Detect which cell encompasses the target text, then output its [X, Y] center coordinate. 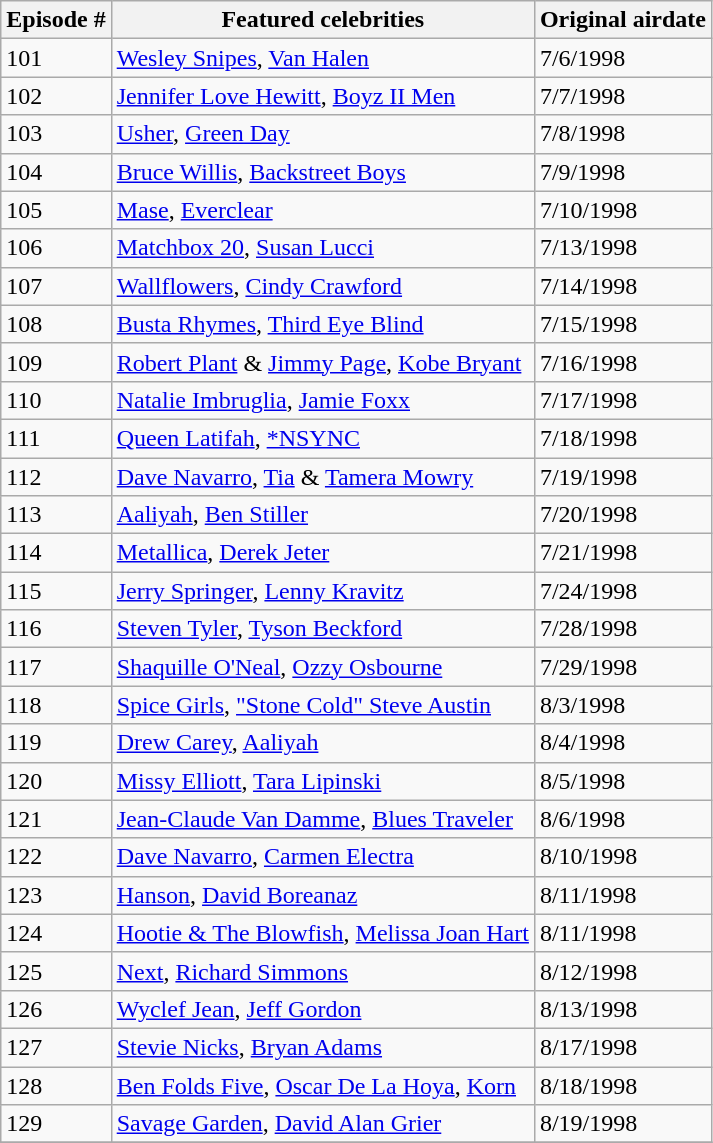
Stevie Nicks, Bryan Adams [322, 1047]
Shaquille O'Neal, Ozzy Osbourne [322, 667]
120 [56, 781]
101 [56, 58]
121 [56, 819]
8/13/1998 [622, 1009]
129 [56, 1124]
7/24/1998 [622, 591]
Drew Carey, Aaliyah [322, 743]
7/18/1998 [622, 438]
8/12/1998 [622, 971]
Bruce Willis, Backstreet Boys [322, 172]
124 [56, 933]
127 [56, 1047]
Ben Folds Five, Oscar De La Hoya, Korn [322, 1085]
Wyclef Jean, Jeff Gordon [322, 1009]
7/28/1998 [622, 629]
Mase, Everclear [322, 210]
8/18/1998 [622, 1085]
117 [56, 667]
125 [56, 971]
108 [56, 324]
Hootie & The Blowfish, Melissa Joan Hart [322, 933]
Matchbox 20, Susan Lucci [322, 248]
123 [56, 895]
107 [56, 286]
7/17/1998 [622, 400]
7/20/1998 [622, 515]
8/17/1998 [622, 1047]
7/19/1998 [622, 477]
118 [56, 705]
Savage Garden, David Alan Grier [322, 1124]
Next, Richard Simmons [322, 971]
7/15/1998 [622, 324]
103 [56, 134]
Featured celebrities [322, 20]
Usher, Green Day [322, 134]
8/3/1998 [622, 705]
8/4/1998 [622, 743]
7/7/1998 [622, 96]
Busta Rhymes, Third Eye Blind [322, 324]
128 [56, 1085]
Wesley Snipes, Van Halen [322, 58]
7/29/1998 [622, 667]
Dave Navarro, Carmen Electra [322, 857]
7/14/1998 [622, 286]
112 [56, 477]
Wallflowers, Cindy Crawford [322, 286]
8/19/1998 [622, 1124]
7/6/1998 [622, 58]
Spice Girls, "Stone Cold" Steve Austin [322, 705]
113 [56, 515]
Jean-Claude Van Damme, Blues Traveler [322, 819]
Hanson, David Boreanaz [322, 895]
8/6/1998 [622, 819]
Episode # [56, 20]
Jennifer Love Hewitt, Boyz II Men [322, 96]
Original airdate [622, 20]
8/5/1998 [622, 781]
105 [56, 210]
Jerry Springer, Lenny Kravitz [322, 591]
109 [56, 362]
8/10/1998 [622, 857]
Steven Tyler, Tyson Beckford [322, 629]
7/16/1998 [622, 362]
104 [56, 172]
Robert Plant & Jimmy Page, Kobe Bryant [322, 362]
7/9/1998 [622, 172]
Queen Latifah, *NSYNC [322, 438]
Dave Navarro, Tia & Tamera Mowry [322, 477]
Aaliyah, Ben Stiller [322, 515]
7/21/1998 [622, 553]
119 [56, 743]
7/13/1998 [622, 248]
111 [56, 438]
106 [56, 248]
Metallica, Derek Jeter [322, 553]
102 [56, 96]
122 [56, 857]
Missy Elliott, Tara Lipinski [322, 781]
116 [56, 629]
7/8/1998 [622, 134]
126 [56, 1009]
115 [56, 591]
Natalie Imbruglia, Jamie Foxx [322, 400]
7/10/1998 [622, 210]
110 [56, 400]
114 [56, 553]
